Search for the cell housing the specified text and yield its [x, y] center coordinate. 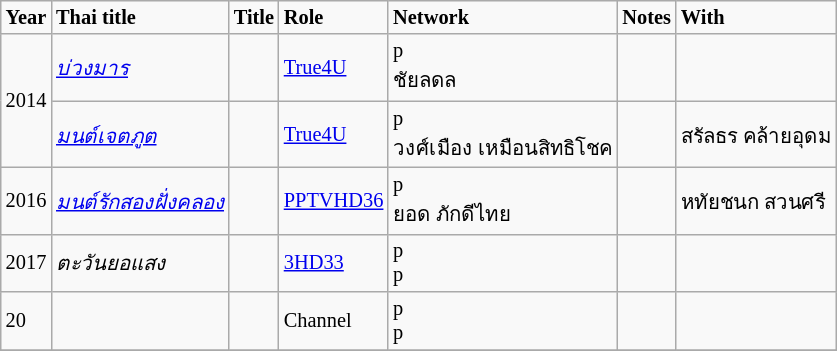
Channel [334, 321]
2017 [26, 263]
p ยอด ภักดีไทย [502, 200]
With [756, 17]
Title [254, 17]
บ่วงมาร [140, 68]
Network [502, 17]
3HD33 [334, 263]
Notes [647, 17]
หทัยชนก สวนศรี [756, 200]
สรัลธร คล้ายอุดม [756, 134]
มนต์เจตภูต [140, 134]
ตะวันยอแสง [140, 263]
2014 [26, 100]
Thai title [140, 17]
PPTVHD36 [334, 200]
p วงศ์เมือง เหมือนสิทธิโชค [502, 134]
Role [334, 17]
มนต์รักสองฝั่งคลอง [140, 200]
Year [26, 17]
p ชัยลดล [502, 68]
2016 [26, 200]
20 [26, 321]
